Capture the cell that displays the provided text and extract its (x, y) central coordinate. 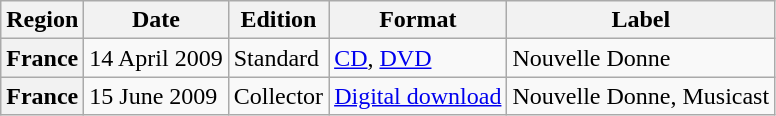
Collector (278, 96)
15 June 2009 (156, 96)
Nouvelle Donne, Musicast (641, 96)
Standard (278, 58)
Region (42, 20)
Digital download (418, 96)
Edition (278, 20)
Date (156, 20)
Format (418, 20)
14 April 2009 (156, 58)
Nouvelle Donne (641, 58)
Label (641, 20)
CD, DVD (418, 58)
